Output the (x, y) coordinate of the center of the cell containing the given text.  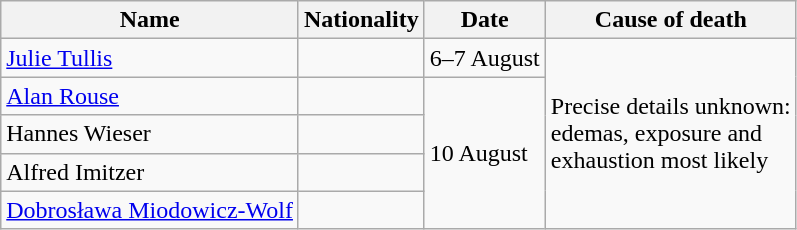
Alan Rouse (150, 96)
Date (484, 20)
10 August (484, 153)
6–7 August (484, 58)
Name (150, 20)
Nationality (361, 20)
Dobrosława Miodowicz-Wolf (150, 210)
Alfred Imitzer (150, 172)
Cause of death (670, 20)
Hannes Wieser (150, 134)
Precise details unknown: edemas, exposure and exhaustion most likely (670, 134)
Julie Tullis (150, 58)
